Pinpoint the cell where the given text exists, returning its [x, y] midpoint coordinate. 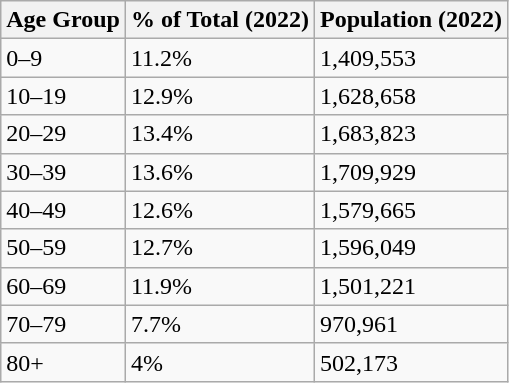
7.7% [220, 324]
12.9% [220, 96]
60–69 [64, 286]
12.6% [220, 210]
Population (2022) [410, 20]
30–39 [64, 172]
1,579,665 [410, 210]
10–19 [64, 96]
20–29 [64, 134]
13.4% [220, 134]
1,628,658 [410, 96]
1,501,221 [410, 286]
13.6% [220, 172]
11.2% [220, 58]
970,961 [410, 324]
80+ [64, 362]
1,683,823 [410, 134]
70–79 [64, 324]
1,709,929 [410, 172]
4% [220, 362]
% of Total (2022) [220, 20]
1,596,049 [410, 248]
11.9% [220, 286]
12.7% [220, 248]
Age Group [64, 20]
502,173 [410, 362]
0–9 [64, 58]
50–59 [64, 248]
1,409,553 [410, 58]
40–49 [64, 210]
